Scan for the cell matching the given text and deliver its [X, Y] coordinate at center. 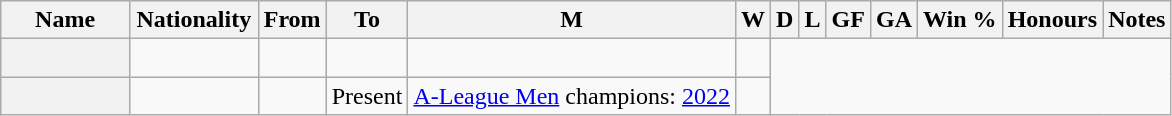
GA [894, 20]
W [754, 20]
A-League Men champions: 2022 [572, 96]
Nationality [194, 20]
Name [66, 20]
GF [848, 20]
Notes [1137, 20]
From [292, 20]
To [367, 20]
Honours [1052, 20]
Present [367, 96]
L [812, 20]
D [785, 20]
Win % [960, 20]
M [572, 20]
